Pinpoint the cell where the given text exists, returning its [X, Y] midpoint coordinate. 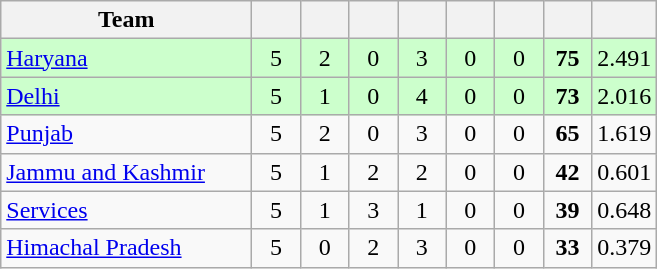
4 [422, 96]
Delhi [126, 96]
Team [126, 20]
Haryana [126, 58]
1.619 [624, 134]
2.016 [624, 96]
Services [126, 210]
73 [568, 96]
Punjab [126, 134]
75 [568, 58]
39 [568, 210]
65 [568, 134]
0.379 [624, 248]
33 [568, 248]
2.491 [624, 58]
Himachal Pradesh [126, 248]
0.648 [624, 210]
0.601 [624, 172]
Jammu and Kashmir [126, 172]
42 [568, 172]
